Search for the cell housing the specified text and yield its (x, y) center coordinate. 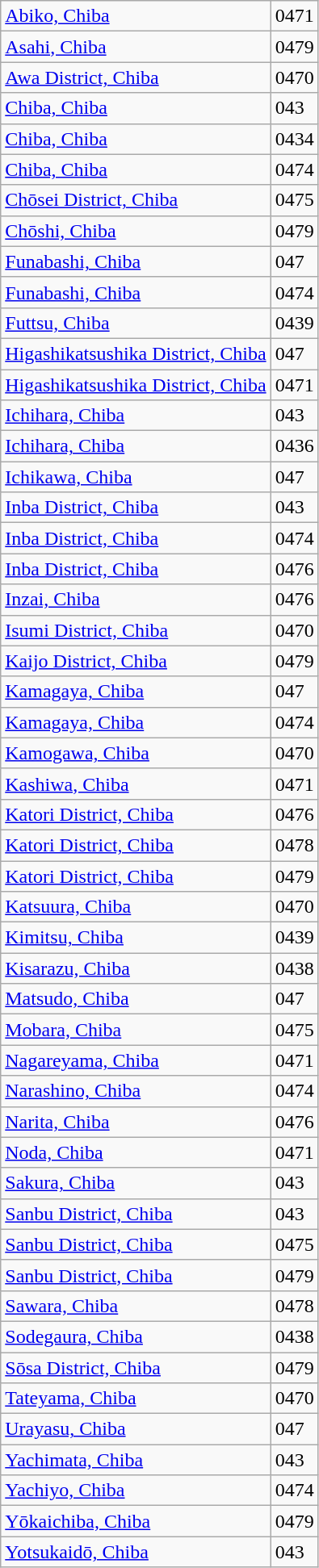
Chōsei District, Chiba (136, 200)
Katsuura, Chiba (136, 907)
Narashino, Chiba (136, 1091)
Sodegaura, Chiba (136, 1336)
Yachimata, Chiba (136, 1460)
Yōkaichiba, Chiba (136, 1521)
Kaijo District, Chiba (136, 661)
Yachiyo, Chiba (136, 1491)
Noda, Chiba (136, 1152)
Narita, Chiba (136, 1122)
Asahi, Chiba (136, 47)
0434 (294, 139)
Sakura, Chiba (136, 1183)
Kimitsu, Chiba (136, 938)
Nagareyama, Chiba (136, 1060)
Kisarazu, Chiba (136, 968)
Isumi District, Chiba (136, 630)
Chōshi, Chiba (136, 231)
Futtsu, Chiba (136, 323)
Ichikawa, Chiba (136, 477)
0436 (294, 446)
Tateyama, Chiba (136, 1399)
Kashiwa, Chiba (136, 784)
Yotsukaidō, Chiba (136, 1552)
Mobara, Chiba (136, 1030)
Urayasu, Chiba (136, 1429)
Inzai, Chiba (136, 600)
Sawara, Chiba (136, 1306)
Sōsa District, Chiba (136, 1368)
Abiko, Chiba (136, 16)
Kamogawa, Chiba (136, 753)
Matsudo, Chiba (136, 999)
Awa District, Chiba (136, 77)
